For the text-containing cell, return its midpoint in (x, y) coordinate format. 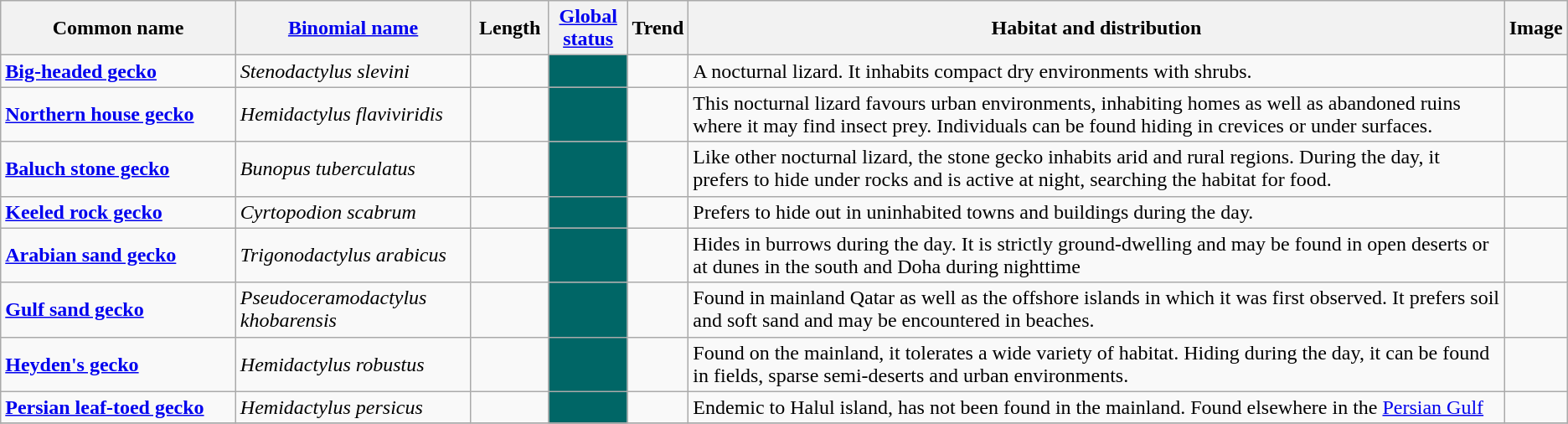
Stenodactylus slevini (353, 71)
Common name (119, 28)
Length (510, 28)
Hides in burrows during the day. It is strictly ground-dwelling and may be found in open deserts or at dunes in the south and Doha during nighttime (1096, 255)
Heyden's gecko (119, 364)
Northern house gecko (119, 114)
Persian leaf-toed gecko (119, 407)
Image (1536, 28)
Bunopus tuberculatus (353, 169)
Habitat and distribution (1096, 28)
Pseudoceramodactylus khobarensis (353, 310)
Big-headed gecko (119, 71)
Keeled rock gecko (119, 212)
Hemidactylus persicus (353, 407)
Cyrtopodion scabrum (353, 212)
A nocturnal lizard. It inhabits compact dry environments with shrubs. (1096, 71)
Trigonodactylus arabicus (353, 255)
Binomial name (353, 28)
Hemidactylus robustus (353, 364)
Hemidactylus flaviviridis (353, 114)
Global status (588, 28)
Baluch stone gecko (119, 169)
Gulf sand gecko (119, 310)
Prefers to hide out in uninhabited towns and buildings during the day. (1096, 212)
Endemic to Halul island, has not been found in the mainland. Found elsewhere in the Persian Gulf (1096, 407)
Trend (658, 28)
Arabian sand gecko (119, 255)
